Find where the given text appears and provide that cell's center as (x, y) coordinate. 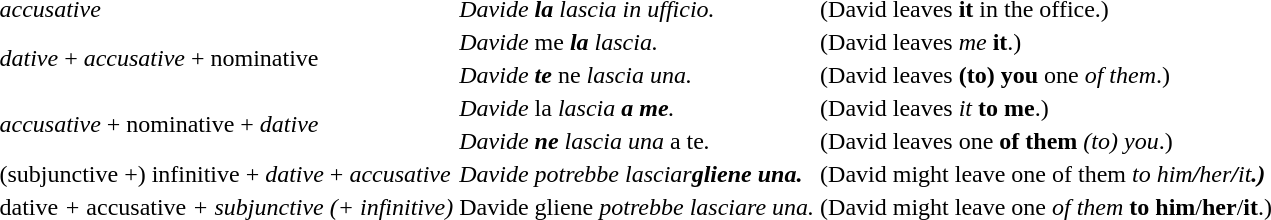
Davide ne lascia una a te. (637, 141)
Davide la lascia a me. (637, 108)
Davide me la lascia. (637, 42)
Davide potrebbe lasciargliene una. (637, 174)
Davide te ne lascia una. (637, 75)
